Locate the cell with the specified text and output its [X, Y] center coordinate. 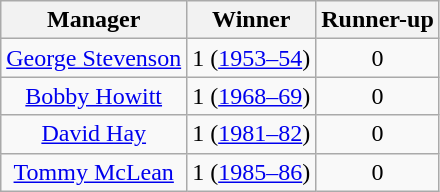
1 (1981–82) [252, 134]
Winner [252, 20]
1 (1953–54) [252, 58]
George Stevenson [94, 58]
Runner-up [378, 20]
Bobby Howitt [94, 96]
Tommy McLean [94, 172]
1 (1985–86) [252, 172]
David Hay [94, 134]
Manager [94, 20]
1 (1968–69) [252, 96]
